Output the [X, Y] coordinate of the center of the cell containing the given text.  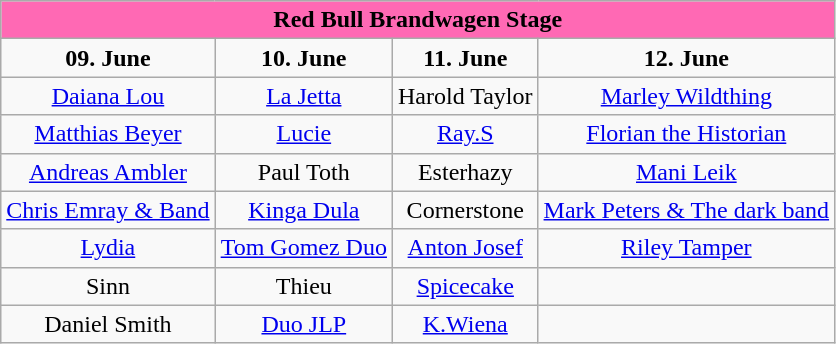
09. June [108, 58]
Anton Josef [465, 248]
Riley Tamper [686, 248]
Kinga Dula [304, 210]
Duo JLP [304, 324]
Mark Peters & The dark band [686, 210]
Daniel Smith [108, 324]
Tom Gomez Duo [304, 248]
Thieu [304, 286]
Esterhazy [465, 172]
Spicecake [465, 286]
Chris Emray & Band [108, 210]
Florian the Historian [686, 134]
Paul Toth [304, 172]
Harold Taylor [465, 96]
Sinn [108, 286]
Red Bull Brandwagen Stage [418, 20]
10. June [304, 58]
Lydia [108, 248]
K.Wiena [465, 324]
Ray.S [465, 134]
Matthias Beyer [108, 134]
12. June [686, 58]
Daiana Lou [108, 96]
Andreas Ambler [108, 172]
Mani Leik [686, 172]
Cornerstone [465, 210]
11. June [465, 58]
Marley Wildthing [686, 96]
La Jetta [304, 96]
Lucie [304, 134]
